Capture the cell that displays the provided text and extract its (X, Y) central coordinate. 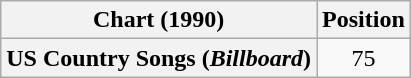
Position (364, 20)
US Country Songs (Billboard) (159, 58)
Chart (1990) (159, 20)
75 (364, 58)
